Search for the cell housing the specified text and yield its [X, Y] center coordinate. 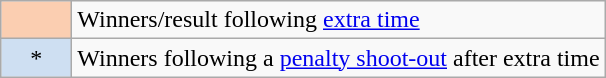
Winners/result following extra time [338, 20]
* [36, 58]
Winners following a penalty shoot-out after extra time [338, 58]
